Pinpoint the cell where the given text exists, returning its [X, Y] midpoint coordinate. 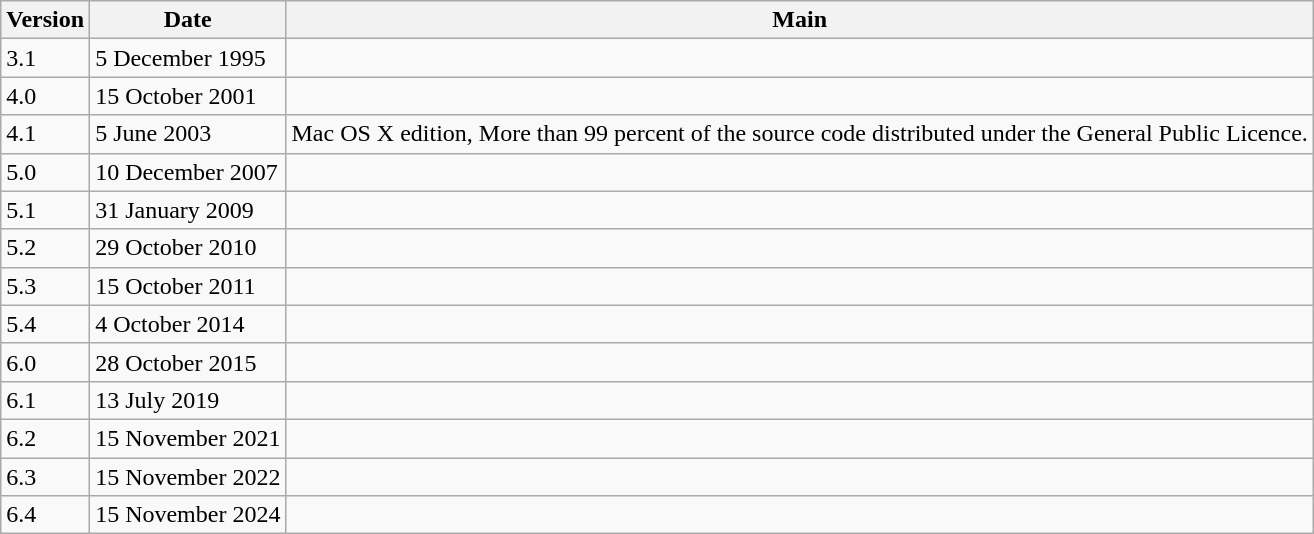
4.1 [46, 134]
6.2 [46, 438]
6.4 [46, 515]
5.3 [46, 286]
5 June 2003 [188, 134]
15 November 2021 [188, 438]
15 October 2001 [188, 96]
Date [188, 20]
6.1 [46, 400]
29 October 2010 [188, 248]
4.0 [46, 96]
31 January 2009 [188, 210]
3.1 [46, 58]
5.2 [46, 248]
4 October 2014 [188, 324]
Version [46, 20]
6.0 [46, 362]
5.4 [46, 324]
28 October 2015 [188, 362]
5 December 1995 [188, 58]
15 November 2022 [188, 477]
6.3 [46, 477]
5.1 [46, 210]
Main [800, 20]
15 November 2024 [188, 515]
Mac OS X edition, More than 99 percent of the source code distributed under the General Public Licence. [800, 134]
15 October 2011 [188, 286]
5.0 [46, 172]
13 July 2019 [188, 400]
10 December 2007 [188, 172]
